Determine the [x, y] coordinate at the center of the cell enclosing the given text.  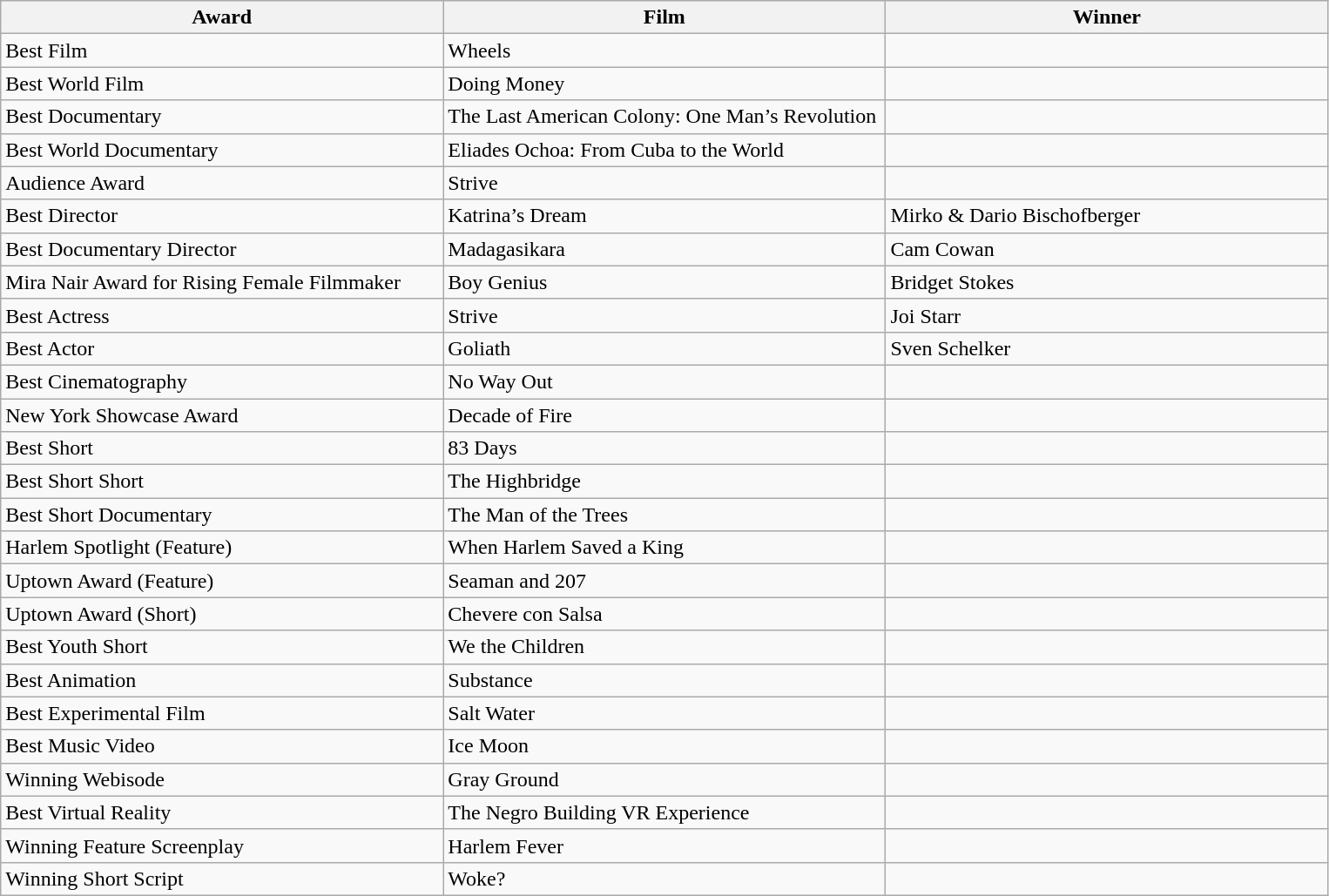
Gray Ground [664, 779]
Best Music Video [222, 746]
Best Experimental Film [222, 713]
When Harlem Saved a King [664, 548]
Winning Short Script [222, 879]
Katrina’s Dream [664, 216]
Mira Nair Award for Rising Female Filmmaker [222, 282]
Audience Award [222, 183]
Cam Cowan [1107, 249]
Best Short Short [222, 482]
No Way Out [664, 381]
Best World Film [222, 84]
83 Days [664, 448]
The Highbridge [664, 482]
New York Showcase Award [222, 415]
The Negro Building VR Experience [664, 812]
Harlem Spotlight (Feature) [222, 548]
Best Short Documentary [222, 515]
Seaman and 207 [664, 581]
Mirko & Dario Bischofberger [1107, 216]
Best Director [222, 216]
Sven Schelker [1107, 348]
Best Animation [222, 680]
Winner [1107, 17]
Best Virtual Reality [222, 812]
Ice Moon [664, 746]
The Man of the Trees [664, 515]
Best Documentary Director [222, 249]
Uptown Award (Short) [222, 614]
Award [222, 17]
Best Film [222, 51]
Doing Money [664, 84]
Best Actress [222, 315]
The Last American Colony: One Man’s Revolution [664, 117]
We the Children [664, 647]
Best World Documentary [222, 150]
Best Actor [222, 348]
Best Documentary [222, 117]
Goliath [664, 348]
Joi Starr [1107, 315]
Boy Genius [664, 282]
Bridget Stokes [1107, 282]
Salt Water [664, 713]
Harlem Fever [664, 845]
Film [664, 17]
Decade of Fire [664, 415]
Uptown Award (Feature) [222, 581]
Madagasikara [664, 249]
Winning Webisode [222, 779]
Winning Feature Screenplay [222, 845]
Best Youth Short [222, 647]
Chevere con Salsa [664, 614]
Best Short [222, 448]
Woke? [664, 879]
Eliades Ochoa: From Cuba to the World [664, 150]
Wheels [664, 51]
Best Cinematography [222, 381]
Substance [664, 680]
